From the cell containing the given text, extract its center point as (X, Y) coordinate. 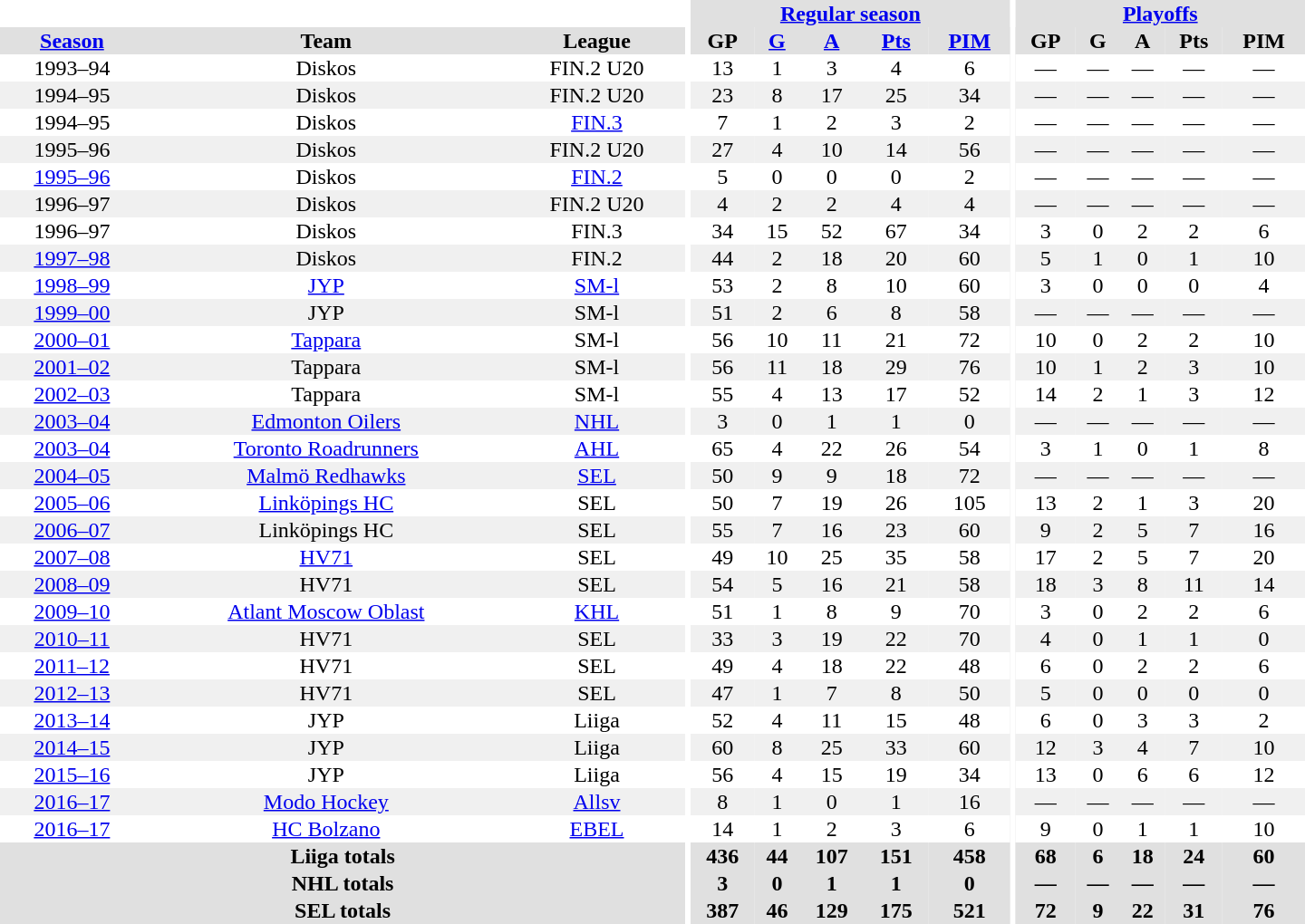
Edmonton Oilers (326, 421)
Season (72, 41)
53 (723, 285)
24 (1194, 856)
151 (895, 856)
107 (832, 856)
2009–10 (72, 611)
Toronto Roadrunners (326, 448)
Malmö Redhawks (326, 476)
2015–16 (72, 775)
2008–09 (72, 584)
2005–06 (72, 503)
HC Bolzano (326, 829)
EBEL (596, 829)
SEL totals (343, 910)
46 (778, 910)
29 (895, 367)
Atlant Moscow Oblast (326, 611)
65 (723, 448)
2006–07 (72, 530)
1993–94 (72, 68)
Team (326, 41)
1998–99 (72, 285)
League (596, 41)
175 (895, 910)
2014–15 (72, 747)
68 (1046, 856)
Playoffs (1160, 14)
2007–08 (72, 557)
458 (970, 856)
47 (723, 693)
KHL (596, 611)
67 (895, 231)
31 (1194, 910)
129 (832, 910)
2004–05 (72, 476)
Regular season (850, 14)
2002–03 (72, 394)
2001–02 (72, 367)
436 (723, 856)
35 (895, 557)
NHL totals (343, 883)
521 (970, 910)
1997–98 (72, 258)
Allsv (596, 802)
2010–11 (72, 639)
105 (970, 503)
1999–00 (72, 313)
AHL (596, 448)
2000–01 (72, 340)
Modo Hockey (326, 802)
2011–12 (72, 666)
27 (723, 149)
2013–14 (72, 720)
Liiga totals (343, 856)
387 (723, 910)
2012–13 (72, 693)
NHL (596, 421)
